Locate the cell with the specified text and output its [X, Y] center coordinate. 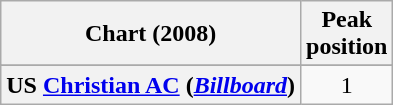
1 [347, 85]
Peakposition [347, 34]
Chart (2008) [151, 34]
US Christian AC (Billboard) [151, 85]
